For the text-containing cell, return its midpoint in (x, y) coordinate format. 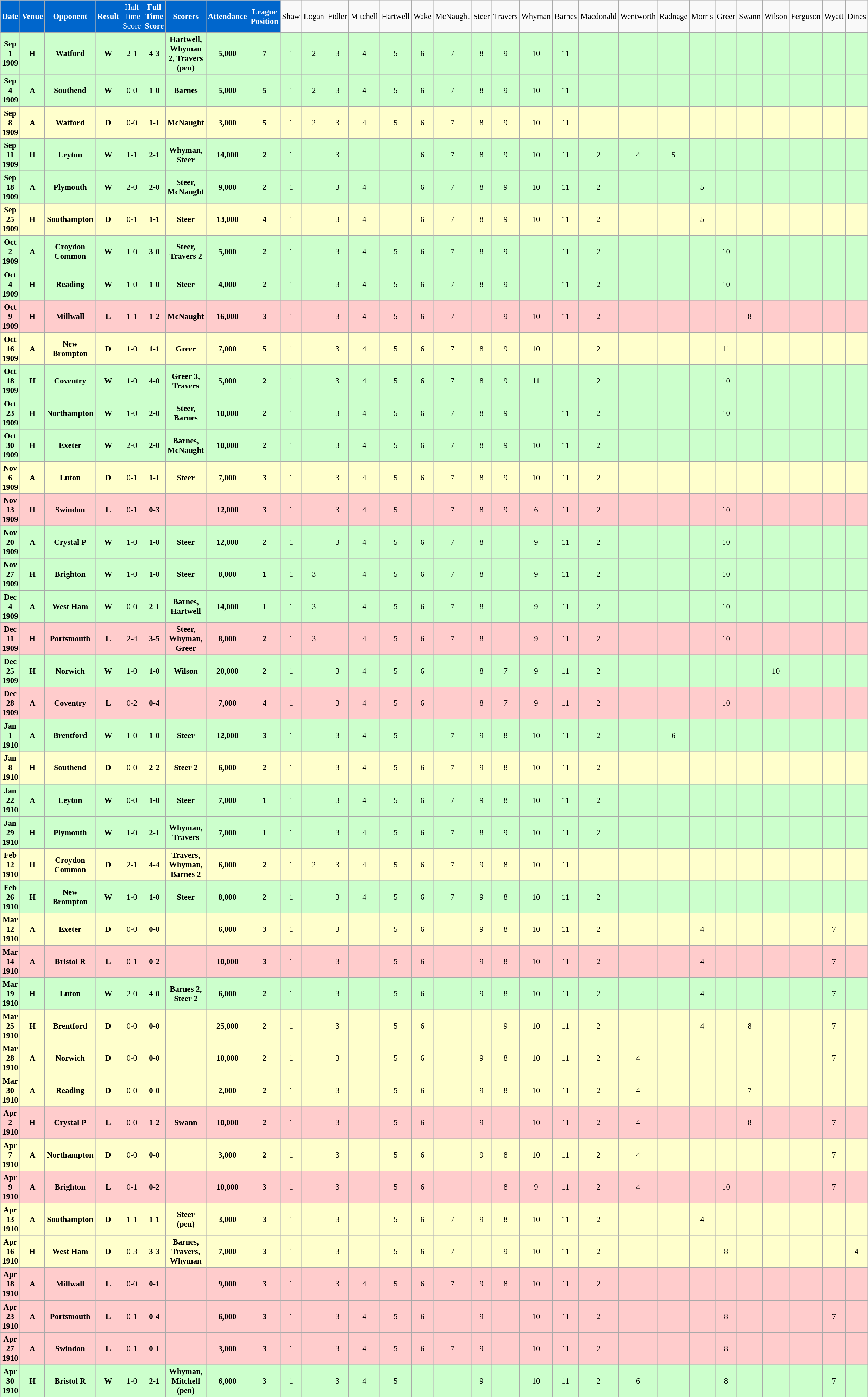
Sep 18 1909 (10, 187)
Feb 12 1910 (10, 865)
3-5 (154, 639)
4-4 (154, 865)
Travers, Whyman, Barnes 2 (186, 865)
Steer 2 (186, 768)
Morris (703, 17)
Shaw (291, 17)
Macdonald (598, 17)
Mar 19 1910 (10, 994)
Opponent (70, 17)
Mar 30 1910 (10, 1091)
Steer, Whyman, Greer (186, 639)
13,000 (227, 220)
Dec 4 1909 (10, 607)
Apr 18 1910 (10, 1284)
Oct 9 1909 (10, 316)
Mar 14 1910 (10, 961)
Steer, Barnes (186, 413)
Dec 28 1909 (10, 703)
Fidler (337, 17)
Nov 13 1909 (10, 510)
Full Time Score (154, 17)
Oct 30 1909 (10, 445)
Apr 30 1910 (10, 1381)
Apr 27 1910 (10, 1348)
Oct 23 1909 (10, 413)
Dec 11 1909 (10, 639)
Scorers (186, 17)
Jan 22 1910 (10, 800)
Mar 28 1910 (10, 1058)
4-3 (154, 54)
Jan 1 1910 (10, 736)
Barnes, Travers, Whyman (186, 1252)
Sep 1 1909 (10, 54)
Half Time Score (132, 17)
Steer (pen) (186, 1220)
Oct 16 1909 (10, 349)
Wyatt (834, 17)
Barnes, Hartwell (186, 607)
Nov 6 1909 (10, 478)
Sep 11 1909 (10, 155)
Jan 29 1910 (10, 832)
Hartwell (396, 17)
Barnes 2, Steer 2 (186, 994)
Whyman, Steer (186, 155)
Whyman, Travers (186, 832)
Jan 8 1910 (10, 768)
Mar 12 1910 (10, 929)
Whyman, Mitchell (pen) (186, 1381)
Barnes, McNaught (186, 445)
Oct 18 1909 (10, 381)
Apr 16 1910 (10, 1252)
4,000 (227, 284)
Travers (505, 17)
Hartwell, Whyman 2, Travers (pen) (186, 54)
Venue (32, 17)
Wake (422, 17)
Date (10, 17)
Result (108, 17)
Whyman (536, 17)
Ferguson (806, 17)
Sep 4 1909 (10, 91)
Sep 25 1909 (10, 220)
League Position (265, 17)
Apr 9 1910 (10, 1187)
3-3 (154, 1252)
Steer, Travers 2 (186, 252)
2-4 (132, 639)
Apr 13 1910 (10, 1220)
3-0 (154, 252)
Dines (857, 17)
2-2 (154, 768)
Dec 25 1909 (10, 671)
Feb 26 1910 (10, 897)
Nov 20 1909 (10, 542)
Attendance (227, 17)
2,000 (227, 1091)
Nov 27 1909 (10, 574)
Radnage (673, 17)
Greer 3, Travers (186, 381)
Oct 2 1909 (10, 252)
Logan (314, 17)
Wentworth (638, 17)
Apr 7 1910 (10, 1155)
Apr 23 1910 (10, 1316)
Mitchell (364, 17)
Apr 2 1910 (10, 1123)
25,000 (227, 1026)
20,000 (227, 671)
16,000 (227, 316)
Mar 25 1910 (10, 1026)
Sep 8 1909 (10, 123)
Steer, McNaught (186, 187)
Oct 4 1909 (10, 284)
